For the text-containing cell, return its midpoint in [x, y] coordinate format. 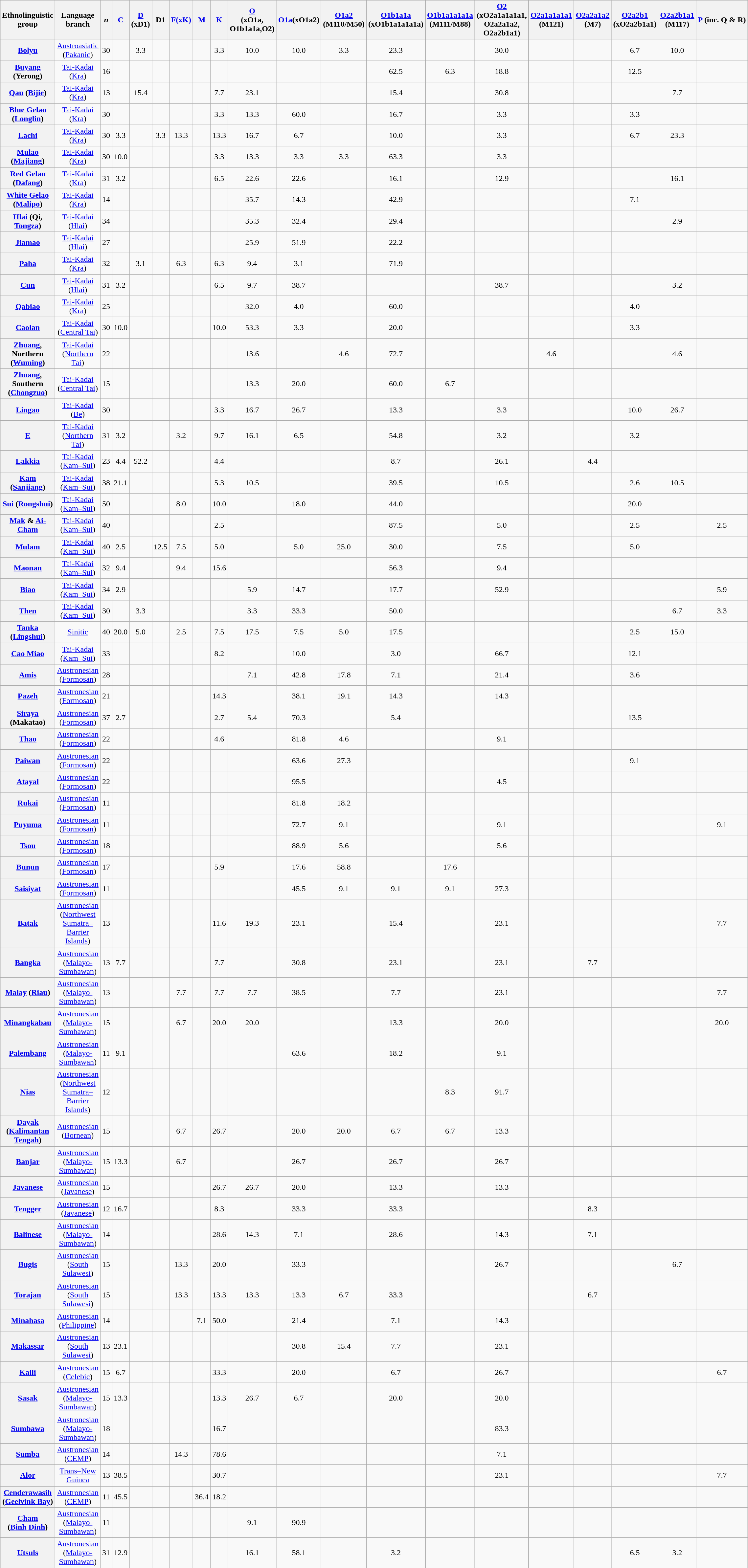
95.5 [299, 782]
Then [28, 611]
Sui (Rongshui) [28, 504]
33 [106, 653]
Sasak [28, 1398]
Mulao (Majiang) [28, 157]
58.1 [299, 1553]
O1a(xO1a2) [299, 20]
Batak [28, 923]
Mulam [28, 546]
53.3 [252, 328]
Banjar [28, 1161]
Caolan [28, 328]
Bugis [28, 1265]
Bolyu [28, 50]
14.7 [299, 589]
13.6 [252, 354]
Kaili [28, 1372]
36.4 [202, 1497]
Cham (Binh Dinh) [28, 1523]
Paha [28, 263]
8.0 [181, 504]
Buyang (Yerong) [28, 72]
Siraya (Makatao) [28, 718]
Lakkia [28, 461]
56.3 [396, 568]
Paiwan [28, 761]
Bunun [28, 867]
D(xD1) [141, 20]
11.6 [219, 923]
Lingao [28, 410]
Alor [28, 1475]
66.7 [502, 653]
Tanka (Lingshui) [28, 632]
Sumbawa [28, 1428]
37 [106, 718]
27 [106, 242]
21.1 [121, 483]
D1 [160, 20]
16 [106, 72]
M [202, 20]
Austroasiatic (Pakanic) [78, 50]
White Gelao (Malipo) [28, 200]
17.8 [344, 675]
Atayal [28, 782]
Tsou [28, 846]
Minangkabau [28, 1023]
22.2 [396, 242]
30.7 [219, 1475]
O2a2b1(xO2a2b1a1) [635, 20]
O1a2 (M110/M50) [344, 20]
Austronesian (Philippine) [78, 1321]
O2a2a1a2 (M7) [593, 20]
Zhuang, Southern (Chongzuo) [28, 384]
44.0 [396, 504]
70.3 [299, 718]
Cun [28, 285]
Pazeh [28, 696]
4.5 [502, 782]
Puyuma [28, 824]
Rukai [28, 803]
Javanese [28, 1187]
19.1 [344, 696]
Mak & Ai-Cham [28, 525]
Dayak (Kalimantan Tengah) [28, 1131]
83.3 [502, 1428]
Minahasa [28, 1321]
Cenderawasih (Geelvink Bay) [28, 1497]
58.8 [344, 867]
28 [106, 675]
3.6 [635, 675]
O1b1a1a1a1a (M111/M88) [450, 20]
Cao Miao [28, 653]
63.3 [396, 157]
50 [106, 504]
Blue Gelao (Longlin) [28, 114]
15.0 [677, 632]
35.3 [252, 221]
Jiamao [28, 242]
71.9 [396, 263]
12.1 [635, 653]
O1b1a1a(xO1b1a1a1a1a) [396, 20]
Amis [28, 675]
O2(xO2a1a1a1a1,O2a2a1a2,O2a2b1a1) [502, 20]
Kam (Sanjiang) [28, 483]
42.8 [299, 675]
25.0 [344, 546]
32.0 [252, 307]
17.7 [396, 589]
Makassar [28, 1346]
Palembang [28, 1053]
62.5 [396, 72]
5.3 [219, 483]
21 [106, 696]
15.6 [219, 568]
35.7 [252, 200]
P (inc. Q & R) [722, 20]
Austronesian (Celebic) [78, 1372]
29.4 [396, 221]
39.5 [396, 483]
Thao [28, 739]
Sumba [28, 1454]
90.9 [299, 1523]
88.9 [299, 846]
42.9 [396, 200]
O2a1a1a1a1 (M121) [551, 20]
38.1 [299, 696]
19.3 [252, 923]
C [121, 20]
2.6 [635, 483]
Nias [28, 1092]
Sinitic [78, 632]
51.9 [299, 242]
38 [106, 483]
Saisiyat [28, 889]
Qabiao [28, 307]
54.8 [396, 435]
Trans–New Guinea [78, 1475]
Hlai (Qi, Tongza) [28, 221]
Tai-Kadai (Be) [78, 410]
18.0 [299, 504]
F(xK) [181, 20]
8.7 [396, 461]
Red Gelao (Dafang) [28, 178]
13.5 [635, 718]
Malay (Riau) [28, 992]
Torajan [28, 1295]
17 [106, 867]
Biao [28, 589]
Lachi [28, 135]
26.1 [502, 461]
78.6 [219, 1454]
25.9 [252, 242]
Utsuls [28, 1553]
Austronesian (Bornean) [78, 1131]
23 [106, 461]
52.9 [502, 589]
O(xO1a,O1b1a1a,O2) [252, 20]
18.8 [502, 72]
Balinese [28, 1234]
Zhuang, Northern (Wuming) [28, 354]
87.5 [396, 525]
91.7 [502, 1092]
Bangka [28, 962]
n [106, 20]
3.0 [396, 653]
Language branch [78, 20]
Tengger [28, 1208]
Qau (Bijie) [28, 93]
25 [106, 307]
K [219, 20]
8.2 [219, 653]
Maonan [28, 568]
Ethnolinguistic group [28, 20]
E [28, 435]
52.2 [141, 461]
O2a2b1a1 (M117) [677, 20]
32.4 [299, 221]
